From the cell containing the given text, extract its center point as [x, y] coordinate. 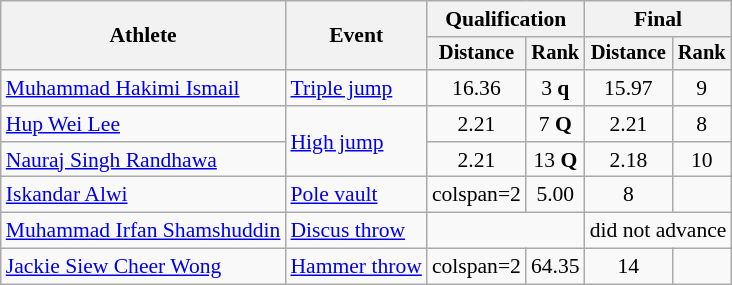
64.35 [556, 267]
3 q [556, 88]
Event [356, 36]
Discus throw [356, 231]
15.97 [628, 88]
16.36 [476, 88]
Hup Wei Lee [144, 124]
2.18 [628, 160]
14 [628, 267]
Triple jump [356, 88]
Muhammad Hakimi Ismail [144, 88]
13 Q [556, 160]
7 Q [556, 124]
Hammer throw [356, 267]
Qualification [506, 19]
9 [702, 88]
Muhammad Irfan Shamshuddin [144, 231]
Pole vault [356, 195]
High jump [356, 142]
Iskandar Alwi [144, 195]
Athlete [144, 36]
did not advance [658, 231]
Jackie Siew Cheer Wong [144, 267]
10 [702, 160]
Nauraj Singh Randhawa [144, 160]
5.00 [556, 195]
Final [658, 19]
